Find where the given text appears and provide that cell's center as (X, Y) coordinate. 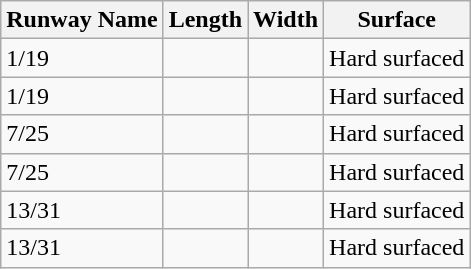
Runway Name (82, 20)
Length (205, 20)
Surface (397, 20)
Width (286, 20)
